Search for the cell housing the specified text and yield its [x, y] center coordinate. 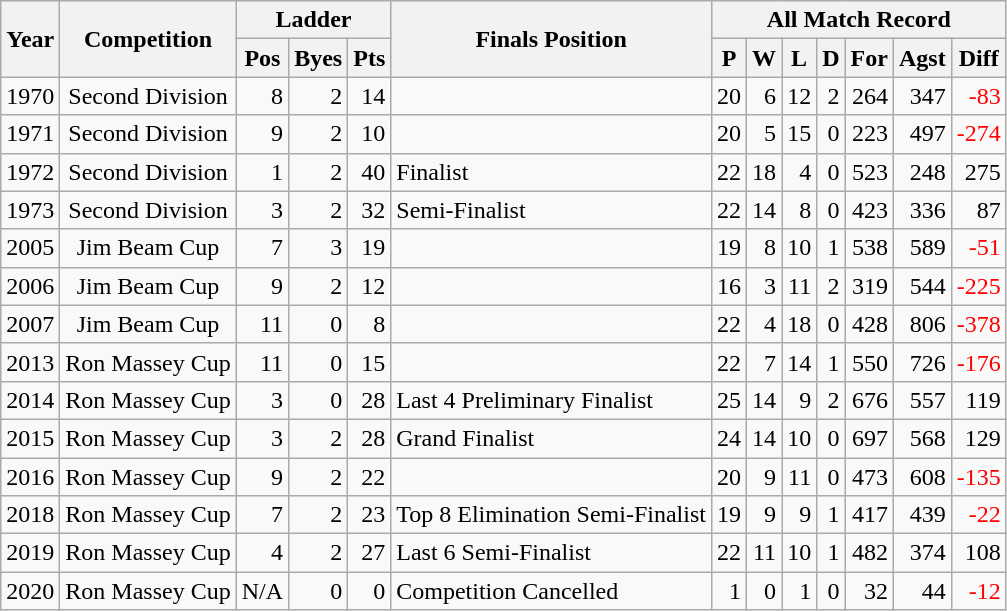
1971 [30, 134]
Grand Finalist [552, 438]
24 [728, 438]
Year [30, 39]
108 [978, 553]
Diff [978, 58]
Finals Position [552, 39]
-225 [978, 286]
27 [370, 553]
25 [728, 400]
Finalist [552, 172]
347 [922, 96]
Last 6 Semi-Finalist [552, 553]
697 [869, 438]
589 [922, 248]
2014 [30, 400]
All Match Record [858, 20]
473 [869, 477]
-51 [978, 248]
374 [922, 553]
1972 [30, 172]
544 [922, 286]
676 [869, 400]
Semi-Finalist [552, 210]
2019 [30, 553]
87 [978, 210]
Byes [318, 58]
P [728, 58]
Last 4 Preliminary Finalist [552, 400]
For [869, 58]
16 [728, 286]
-12 [978, 591]
275 [978, 172]
417 [869, 515]
557 [922, 400]
2020 [30, 591]
Competition Cancelled [552, 591]
523 [869, 172]
1973 [30, 210]
119 [978, 400]
L [800, 58]
-22 [978, 515]
2006 [30, 286]
-83 [978, 96]
1970 [30, 96]
550 [869, 362]
-176 [978, 362]
2016 [30, 477]
568 [922, 438]
538 [869, 248]
319 [869, 286]
6 [764, 96]
2018 [30, 515]
N/A [262, 591]
D [831, 58]
608 [922, 477]
129 [978, 438]
497 [922, 134]
223 [869, 134]
-274 [978, 134]
Top 8 Elimination Semi-Finalist [552, 515]
264 [869, 96]
40 [370, 172]
336 [922, 210]
2007 [30, 324]
Agst [922, 58]
2013 [30, 362]
2005 [30, 248]
-378 [978, 324]
Pos [262, 58]
428 [869, 324]
Ladder [314, 20]
248 [922, 172]
2015 [30, 438]
Pts [370, 58]
Competition [148, 39]
726 [922, 362]
-135 [978, 477]
806 [922, 324]
W [764, 58]
44 [922, 591]
423 [869, 210]
439 [922, 515]
5 [764, 134]
482 [869, 553]
23 [370, 515]
